Find where the given text appears and provide that cell's center as [X, Y] coordinate. 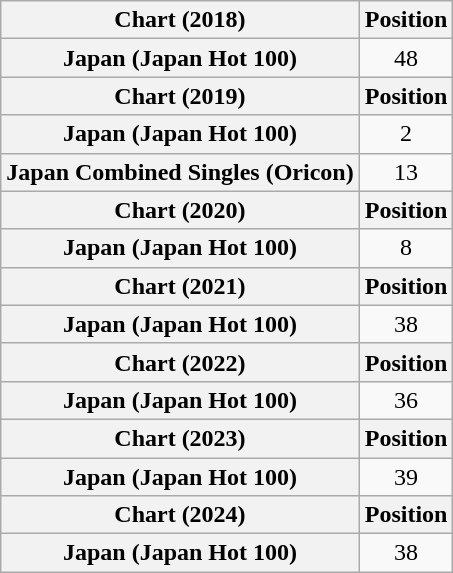
Chart (2024) [180, 515]
8 [406, 248]
Chart (2023) [180, 438]
2 [406, 134]
Chart (2022) [180, 362]
Chart (2021) [180, 286]
13 [406, 172]
48 [406, 58]
Chart (2020) [180, 210]
36 [406, 400]
Japan Combined Singles (Oricon) [180, 172]
39 [406, 477]
Chart (2019) [180, 96]
Chart (2018) [180, 20]
